Pinpoint the cell where the given text exists, returning its (x, y) midpoint coordinate. 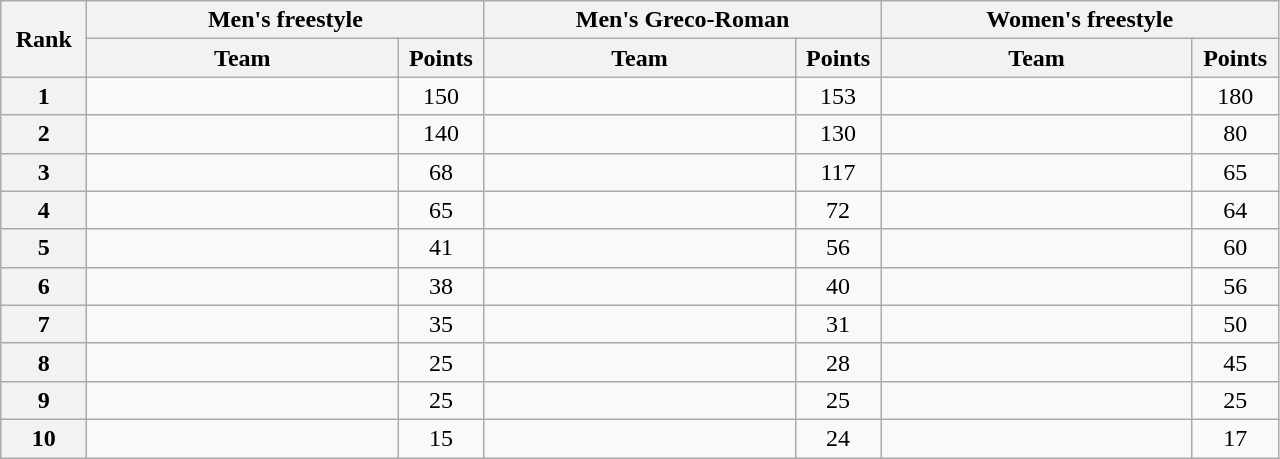
10 (44, 438)
64 (1235, 210)
140 (441, 134)
80 (1235, 134)
7 (44, 324)
153 (838, 96)
5 (44, 248)
60 (1235, 248)
50 (1235, 324)
2 (44, 134)
28 (838, 362)
45 (1235, 362)
4 (44, 210)
150 (441, 96)
6 (44, 286)
68 (441, 172)
1 (44, 96)
Men's freestyle (286, 20)
38 (441, 286)
17 (1235, 438)
130 (838, 134)
15 (441, 438)
Rank (44, 39)
180 (1235, 96)
31 (838, 324)
41 (441, 248)
9 (44, 400)
24 (838, 438)
117 (838, 172)
Men's Greco-Roman (682, 20)
35 (441, 324)
40 (838, 286)
Women's freestyle (1080, 20)
8 (44, 362)
72 (838, 210)
3 (44, 172)
